Detect which cell encompasses the target text, then output its (X, Y) center coordinate. 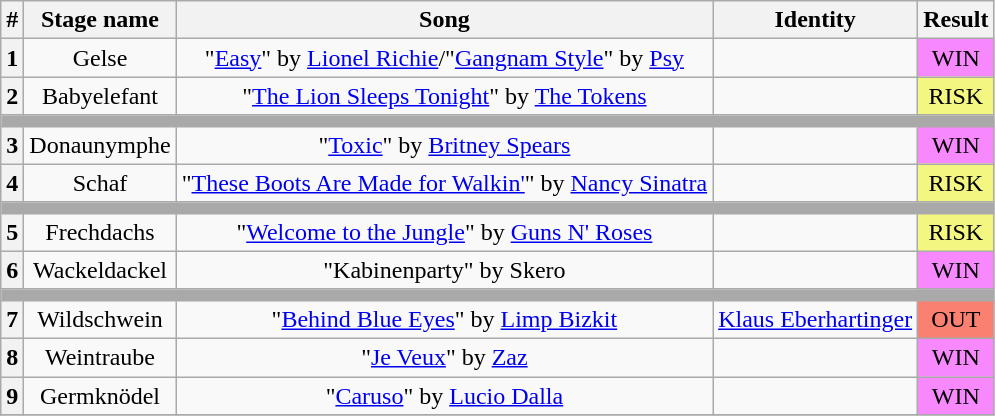
"Behind Blue Eyes" by Limp Bizkit (444, 319)
Gelse (100, 58)
Donaunymphe (100, 145)
"The Lion Sleeps Tonight" by The Tokens (444, 96)
Song (444, 20)
"Toxic" by Britney Spears (444, 145)
Klaus Eberhartinger (816, 319)
"Kabinenparty" by Skero (444, 270)
Stage name (100, 20)
Identity (816, 20)
4 (12, 183)
Result (956, 20)
"Caruso" by Lucio Dalla (444, 395)
"Easy" by Lionel Richie/"Gangnam Style" by Psy (444, 58)
"Welcome to the Jungle" by Guns N' Roses (444, 232)
5 (12, 232)
9 (12, 395)
7 (12, 319)
"Je Veux" by Zaz (444, 357)
Germknödel (100, 395)
Wackeldackel (100, 270)
3 (12, 145)
8 (12, 357)
# (12, 20)
Wildschwein (100, 319)
"These Boots Are Made for Walkin'" by Nancy Sinatra (444, 183)
Schaf (100, 183)
Frechdachs (100, 232)
Babyelefant (100, 96)
Weintraube (100, 357)
6 (12, 270)
2 (12, 96)
OUT (956, 319)
1 (12, 58)
